Pinpoint the cell where the given text exists, returning its [x, y] midpoint coordinate. 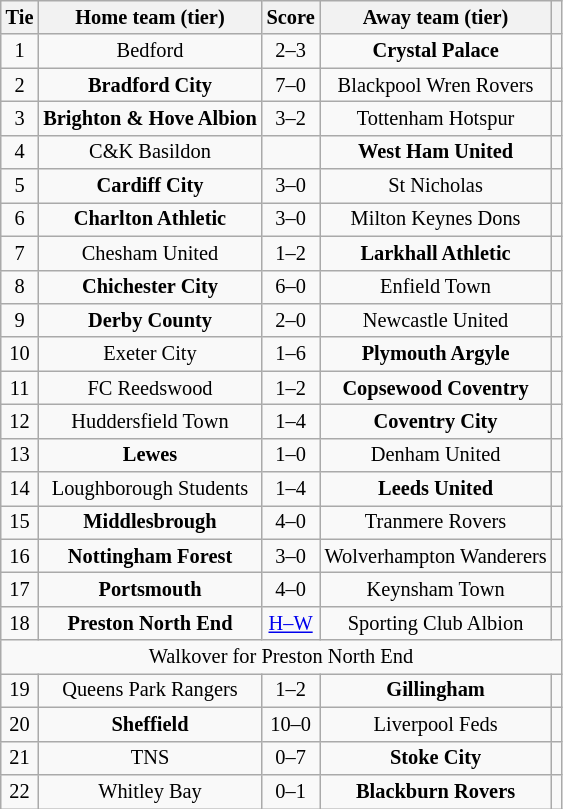
22 [20, 791]
15 [20, 522]
2 [20, 85]
Away team (tier) [436, 17]
Home team (tier) [150, 17]
3 [20, 118]
9 [20, 320]
Enfield Town [436, 287]
2–3 [291, 51]
1 [20, 51]
Milton Keynes Dons [436, 219]
7 [20, 253]
20 [20, 724]
0–7 [291, 758]
Tranmere Rovers [436, 522]
Middlesbrough [150, 522]
Blackpool Wren Rovers [436, 85]
Queens Park Rangers [150, 690]
Wolverhampton Wanderers [436, 556]
1–6 [291, 354]
16 [20, 556]
Sporting Club Albion [436, 623]
Newcastle United [436, 320]
Score [291, 17]
Coventry City [436, 421]
Loughborough Students [150, 489]
Bedford [150, 51]
0–1 [291, 791]
11 [20, 388]
Liverpool Feds [436, 724]
Tie [20, 17]
Portsmouth [150, 589]
5 [20, 186]
Cardiff City [150, 186]
Plymouth Argyle [436, 354]
Walkover for Preston North End [281, 657]
Chesham United [150, 253]
14 [20, 489]
St Nicholas [436, 186]
Brighton & Hove Albion [150, 118]
10 [20, 354]
Sheffield [150, 724]
7–0 [291, 85]
1–0 [291, 455]
18 [20, 623]
Whitley Bay [150, 791]
Blackburn Rovers [436, 791]
Exeter City [150, 354]
Tottenham Hotspur [436, 118]
Huddersfield Town [150, 421]
12 [20, 421]
Larkhall Athletic [436, 253]
Leeds United [436, 489]
10–0 [291, 724]
Bradford City [150, 85]
6–0 [291, 287]
2–0 [291, 320]
8 [20, 287]
H–W [291, 623]
21 [20, 758]
Charlton Athletic [150, 219]
3–2 [291, 118]
TNS [150, 758]
Keynsham Town [436, 589]
4 [20, 152]
Preston North End [150, 623]
Crystal Palace [436, 51]
Gillingham [436, 690]
Chichester City [150, 287]
C&K Basildon [150, 152]
Derby County [150, 320]
13 [20, 455]
Nottingham Forest [150, 556]
19 [20, 690]
Lewes [150, 455]
6 [20, 219]
Denham United [436, 455]
FC Reedswood [150, 388]
West Ham United [436, 152]
Stoke City [436, 758]
Copsewood Coventry [436, 388]
17 [20, 589]
